Extract the [x, y] coordinate from the center of the cell holding the provided text.  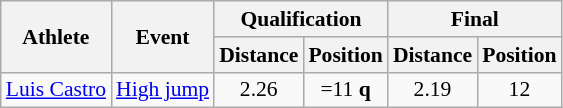
2.26 [258, 90]
Event [162, 36]
Final [475, 19]
Athlete [56, 36]
High jump [162, 90]
2.19 [432, 90]
=11 q [345, 90]
Luis Castro [56, 90]
12 [519, 90]
Qualification [301, 19]
